For the text-containing cell, return its midpoint in (X, Y) coordinate format. 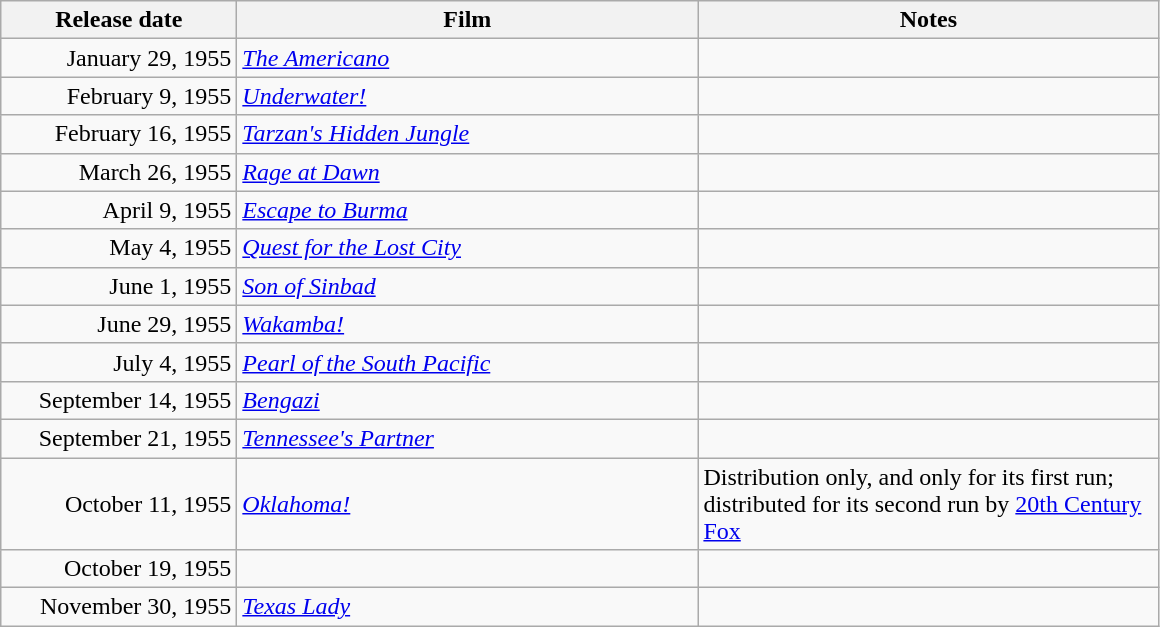
Pearl of the South Pacific (468, 362)
November 30, 1955 (119, 607)
February 16, 1955 (119, 134)
March 26, 1955 (119, 172)
September 14, 1955 (119, 400)
October 11, 1955 (119, 504)
October 19, 1955 (119, 569)
Quest for the Lost City (468, 248)
Tarzan's Hidden Jungle (468, 134)
Film (468, 20)
January 29, 1955 (119, 58)
April 9, 1955 (119, 210)
June 1, 1955 (119, 286)
Texas Lady (468, 607)
September 21, 1955 (119, 438)
The Americano (468, 58)
Escape to Burma (468, 210)
Oklahoma! (468, 504)
Son of Sinbad (468, 286)
Tennessee's Partner (468, 438)
Wakamba! (468, 324)
Notes (928, 20)
June 29, 1955 (119, 324)
February 9, 1955 (119, 96)
Bengazi (468, 400)
Rage at Dawn (468, 172)
May 4, 1955 (119, 248)
Release date (119, 20)
July 4, 1955 (119, 362)
Distribution only, and only for its first run; distributed for its second run by 20th Century Fox (928, 504)
Underwater! (468, 96)
